Search for the cell housing the specified text and yield its (X, Y) center coordinate. 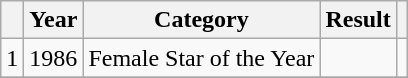
Result (358, 20)
Female Star of the Year (202, 58)
Year (54, 20)
1 (12, 58)
Category (202, 20)
1986 (54, 58)
